Search for the cell housing the specified text and yield its [X, Y] center coordinate. 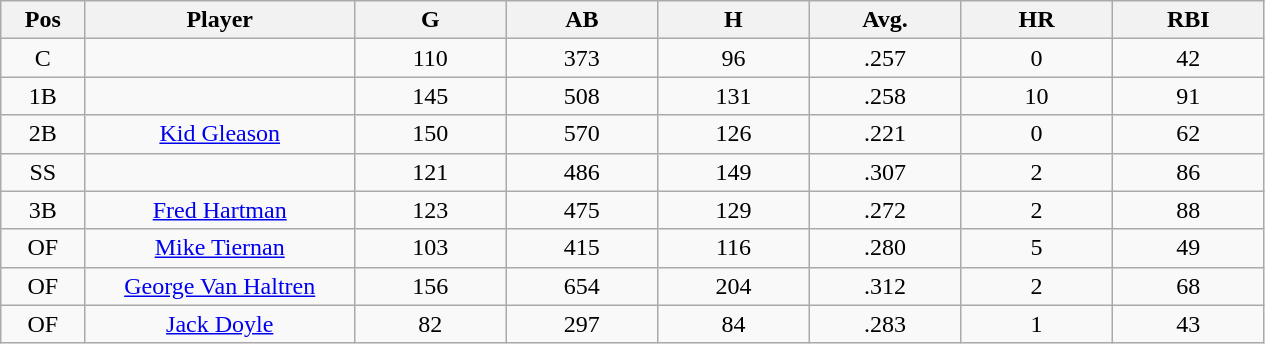
3B [43, 210]
123 [430, 210]
Kid Gleason [220, 134]
49 [1188, 248]
.272 [885, 210]
H [734, 20]
Mike Tiernan [220, 248]
C [43, 58]
2B [43, 134]
.258 [885, 96]
415 [582, 248]
HR [1037, 20]
.307 [885, 172]
88 [1188, 210]
62 [1188, 134]
508 [582, 96]
654 [582, 286]
150 [430, 134]
.312 [885, 286]
121 [430, 172]
373 [582, 58]
10 [1037, 96]
297 [582, 324]
G [430, 20]
RBI [1188, 20]
.280 [885, 248]
43 [1188, 324]
Pos [43, 20]
5 [1037, 248]
Player [220, 20]
129 [734, 210]
96 [734, 58]
116 [734, 248]
Jack Doyle [220, 324]
149 [734, 172]
103 [430, 248]
82 [430, 324]
156 [430, 286]
68 [1188, 286]
91 [1188, 96]
570 [582, 134]
486 [582, 172]
42 [1188, 58]
.221 [885, 134]
Avg. [885, 20]
SS [43, 172]
Fred Hartman [220, 210]
145 [430, 96]
.257 [885, 58]
110 [430, 58]
204 [734, 286]
475 [582, 210]
86 [1188, 172]
84 [734, 324]
1 [1037, 324]
126 [734, 134]
.283 [885, 324]
131 [734, 96]
1B [43, 96]
AB [582, 20]
George Van Haltren [220, 286]
